Return the (X, Y) coordinate for the center point of the cell that contains the specified text.  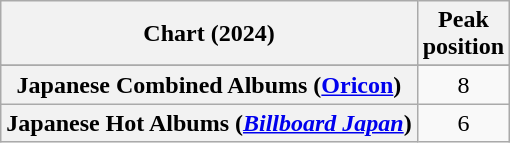
Peakposition (463, 34)
6 (463, 123)
8 (463, 85)
Chart (2024) (209, 34)
Japanese Combined Albums (Oricon) (209, 85)
Japanese Hot Albums (Billboard Japan) (209, 123)
